Scan for the cell matching the given text and deliver its [x, y] coordinate at center. 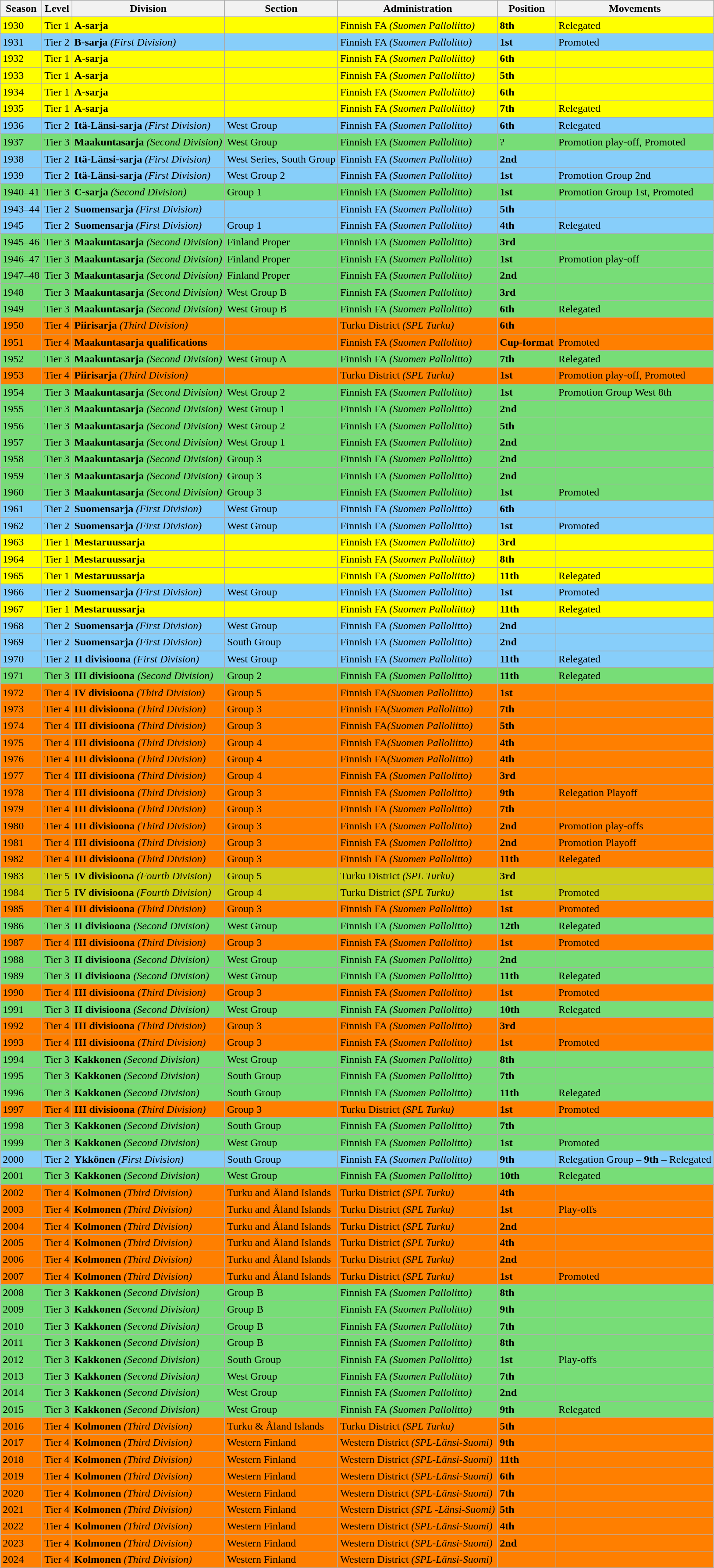
2005 [21, 1242]
2022 [21, 1526]
C-sarja (Second Division) [148, 192]
Season [21, 9]
2018 [21, 1459]
1971 [21, 676]
2023 [21, 1543]
Promotion play-off [635, 259]
2014 [21, 1393]
2000 [21, 1159]
1986 [21, 926]
1964 [21, 559]
1991 [21, 1009]
1950 [21, 326]
2007 [21, 1276]
1969 [21, 642]
1946–47 [21, 259]
Relegation Playoff [635, 793]
1981 [21, 842]
1963 [21, 542]
1932 [21, 59]
1976 [21, 759]
Administration [418, 9]
1999 [21, 1143]
1938 [21, 159]
1939 [21, 175]
1936 [21, 125]
2004 [21, 1226]
1989 [21, 976]
1951 [21, 342]
Promotion Group 1st, Promoted [635, 192]
B-sarja (First Division) [148, 42]
1993 [21, 1043]
Promotion Group West 8th [635, 392]
1966 [21, 592]
1970 [21, 659]
2002 [21, 1193]
Promotion Playoff [635, 842]
12th [527, 926]
2006 [21, 1259]
1972 [21, 692]
1962 [21, 526]
Promotion play-offs [635, 826]
2013 [21, 1376]
1955 [21, 409]
1934 [21, 92]
1995 [21, 1076]
1973 [21, 709]
1992 [21, 1026]
Ykkönen (First Division) [148, 1159]
1977 [21, 776]
1997 [21, 1109]
II divisioona (First Division) [148, 659]
1945–46 [21, 242]
Promotion Group 2nd [635, 175]
Section [281, 9]
1957 [21, 442]
1958 [21, 459]
2012 [21, 1359]
2021 [21, 1509]
1990 [21, 992]
1987 [21, 942]
Group 2 [281, 676]
1952 [21, 359]
1983 [21, 876]
1980 [21, 826]
1961 [21, 509]
1975 [21, 743]
Level [57, 9]
2011 [21, 1343]
III divisioona (Second Division) [148, 676]
1953 [21, 375]
Movements [635, 9]
1947–48 [21, 276]
1931 [21, 42]
Cup-format [527, 342]
1967 [21, 609]
2024 [21, 1560]
Relegation Group – 9th – Relegated [635, 1159]
1968 [21, 626]
1979 [21, 809]
1998 [21, 1126]
1930 [21, 25]
IV divisioona (Third Division) [148, 692]
1984 [21, 892]
1945 [21, 226]
2008 [21, 1293]
Position [527, 9]
2019 [21, 1476]
1988 [21, 959]
1933 [21, 75]
2017 [21, 1443]
1949 [21, 309]
2010 [21, 1326]
1943–44 [21, 209]
1965 [21, 576]
Division [148, 9]
1940–41 [21, 192]
1985 [21, 909]
1956 [21, 425]
1978 [21, 793]
? [527, 142]
Maakuntasarja qualifications [148, 342]
1935 [21, 109]
1996 [21, 1093]
1960 [21, 492]
2003 [21, 1209]
2001 [21, 1176]
2016 [21, 1426]
West Series, South Group [281, 159]
2020 [21, 1493]
1959 [21, 475]
West Group A [281, 359]
1994 [21, 1059]
1954 [21, 392]
Western District (SPL -Länsi-Suomi) [418, 1509]
2009 [21, 1310]
1948 [21, 292]
Turku & Åland Islands [281, 1426]
1937 [21, 142]
2015 [21, 1409]
1974 [21, 726]
1982 [21, 859]
